Determine the (X, Y) coordinate at the center of the cell enclosing the given text.  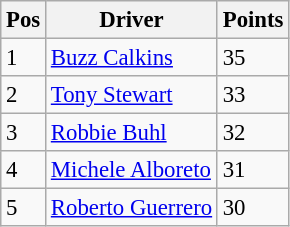
31 (252, 170)
Points (252, 20)
32 (252, 133)
Tony Stewart (132, 95)
Pos (24, 20)
Buzz Calkins (132, 58)
35 (252, 58)
Driver (132, 20)
Michele Alboreto (132, 170)
Roberto Guerrero (132, 208)
Robbie Buhl (132, 133)
33 (252, 95)
4 (24, 170)
30 (252, 208)
5 (24, 208)
1 (24, 58)
2 (24, 95)
3 (24, 133)
